Capture the cell that displays the provided text and extract its (X, Y) central coordinate. 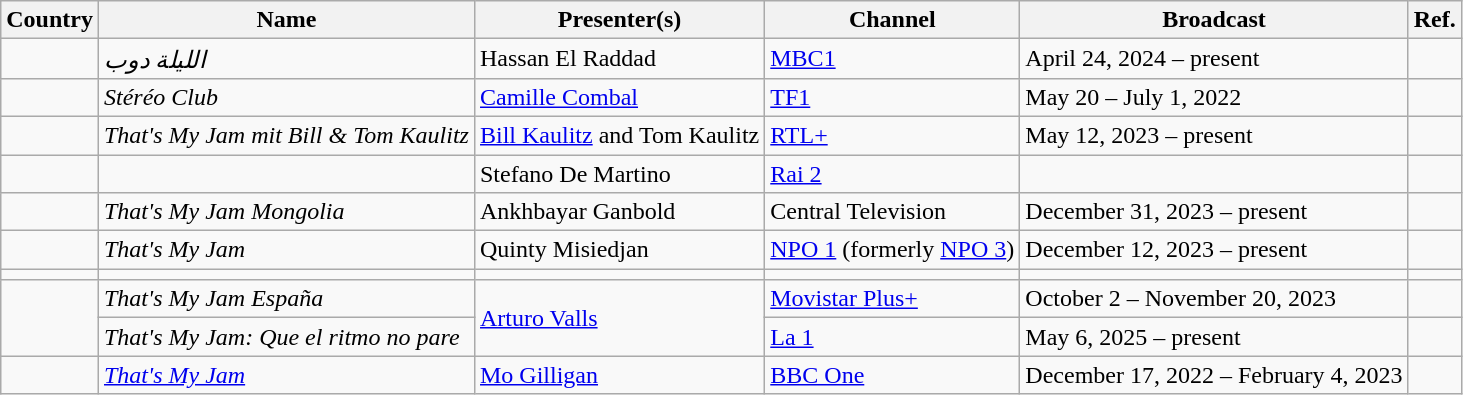
NPO 1 (formerly NPO 3) (892, 250)
Central Television (892, 212)
That's My Jam Mongolia (286, 212)
Presenter(s) (619, 20)
Quinty Misiedjan (619, 250)
La 1 (892, 337)
Bill Kaulitz and Tom Kaulitz (619, 135)
MBC1 (892, 59)
Name (286, 20)
Ankhbayar Ganbold (619, 212)
Arturo Valls (619, 318)
الليلة دوب (286, 59)
Camille Combal (619, 97)
Stéréo Club (286, 97)
Mo Gilligan (619, 375)
December 17, 2022 – February 4, 2023 (1214, 375)
TF1 (892, 97)
Channel (892, 20)
Movistar Plus+ (892, 299)
That's My Jam: Que el ritmo no pare (286, 337)
May 12, 2023 – present (1214, 135)
Rai 2 (892, 173)
Hassan El Raddad (619, 59)
Stefano De Martino (619, 173)
BBC One (892, 375)
April 24, 2024 – present (1214, 59)
December 12, 2023 – present (1214, 250)
October 2 – November 20, 2023 (1214, 299)
Country (50, 20)
That's My Jam España (286, 299)
Ref. (1434, 20)
That's My Jam mit Bill & Tom Kaulitz (286, 135)
May 6, 2025 – present (1214, 337)
May 20 – July 1, 2022 (1214, 97)
December 31, 2023 – present (1214, 212)
RTL+ (892, 135)
Broadcast (1214, 20)
